Locate the cell with the specified text and output its [X, Y] center coordinate. 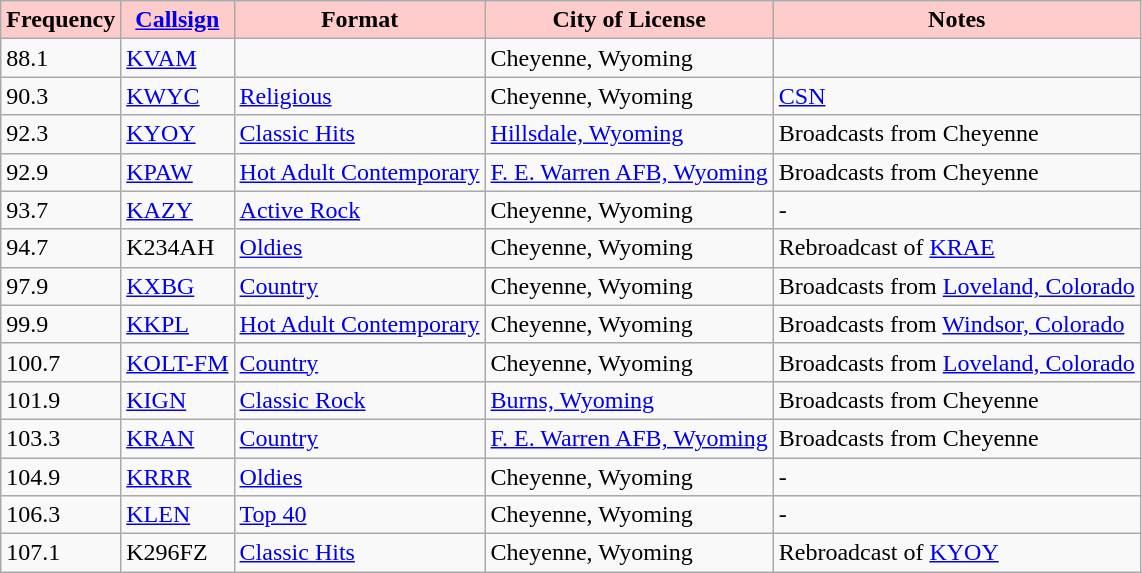
KOLT-FM [178, 362]
KWYC [178, 96]
Broadcasts from Windsor, Colorado [956, 324]
KXBG [178, 286]
KAZY [178, 210]
Callsign [178, 20]
Active Rock [360, 210]
KPAW [178, 172]
Burns, Wyoming [629, 400]
Notes [956, 20]
KKPL [178, 324]
KRAN [178, 438]
94.7 [61, 248]
92.3 [61, 134]
99.9 [61, 324]
Frequency [61, 20]
Rebroadcast of KYOY [956, 553]
Rebroadcast of KRAE [956, 248]
92.9 [61, 172]
100.7 [61, 362]
Format [360, 20]
Religious [360, 96]
KRRR [178, 477]
104.9 [61, 477]
KVAM [178, 58]
K234AH [178, 248]
City of License [629, 20]
Hillsdale, Wyoming [629, 134]
Top 40 [360, 515]
107.1 [61, 553]
103.3 [61, 438]
KYOY [178, 134]
CSN [956, 96]
93.7 [61, 210]
88.1 [61, 58]
106.3 [61, 515]
101.9 [61, 400]
97.9 [61, 286]
KLEN [178, 515]
90.3 [61, 96]
K296FZ [178, 553]
Classic Rock [360, 400]
KIGN [178, 400]
